Pinpoint the cell where the given text exists, returning its [x, y] midpoint coordinate. 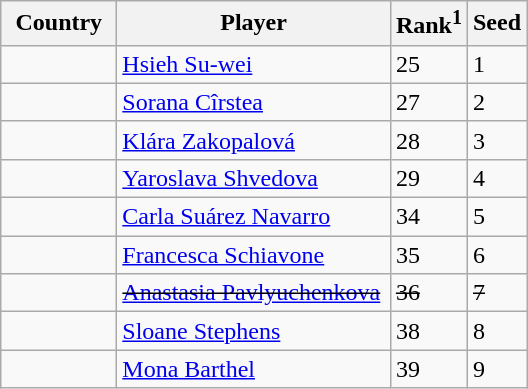
29 [428, 178]
Player [254, 24]
5 [496, 217]
Sloane Stephens [254, 331]
4 [496, 178]
38 [428, 331]
Sorana Cîrstea [254, 102]
Klára Zakopalová [254, 140]
Carla Suárez Navarro [254, 217]
39 [428, 369]
7 [496, 293]
34 [428, 217]
Hsieh Su-wei [254, 64]
36 [428, 293]
3 [496, 140]
35 [428, 255]
27 [428, 102]
1 [496, 64]
Anastasia Pavlyuchenkova [254, 293]
Yaroslava Shvedova [254, 178]
8 [496, 331]
9 [496, 369]
Mona Barthel [254, 369]
28 [428, 140]
6 [496, 255]
Seed [496, 24]
Country [59, 24]
2 [496, 102]
Rank1 [428, 24]
Francesca Schiavone [254, 255]
25 [428, 64]
